Extract the (X, Y) coordinate from the center of the cell holding the provided text.  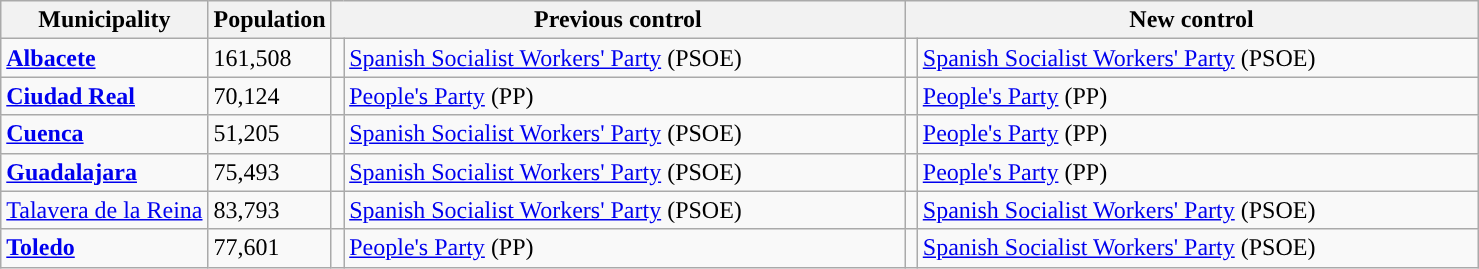
Population (270, 20)
Talavera de la Reina (104, 210)
51,205 (270, 134)
Cuenca (104, 134)
Ciudad Real (104, 96)
Guadalajara (104, 172)
161,508 (270, 58)
Albacete (104, 58)
New control (1192, 20)
Previous control (618, 20)
Municipality (104, 20)
83,793 (270, 210)
Toledo (104, 248)
70,124 (270, 96)
75,493 (270, 172)
77,601 (270, 248)
